Output the (X, Y) coordinate of the center of the cell containing the given text.  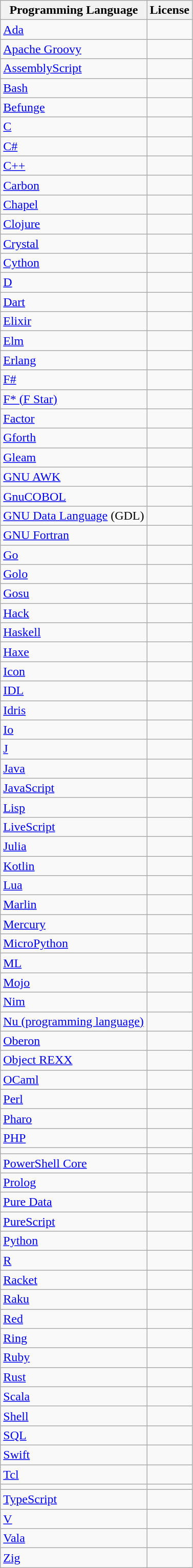
Nu (programming language) (74, 1021)
Elixir (74, 321)
JavaScript (74, 788)
GNU Data Language (GDL) (74, 516)
Java (74, 768)
Perl (74, 1099)
OCaml (74, 1080)
ML (74, 963)
Marlin (74, 905)
Programming Language (74, 10)
Gleam (74, 457)
PowerShell Core (74, 1163)
Erlang (74, 360)
SQL (74, 1435)
Kotlin (74, 866)
Nim (74, 1002)
C++ (74, 166)
Bash (74, 88)
GNU Fortran (74, 535)
GnuCOBOL (74, 496)
Red (74, 1319)
Apache Groovy (74, 49)
Crystal (74, 244)
Vala (74, 1538)
MicroPython (74, 944)
Golo (74, 574)
Gforth (74, 438)
Io (74, 730)
C# (74, 146)
Lisp (74, 807)
J (74, 749)
Mojo (74, 982)
Pure Data (74, 1202)
Lua (74, 885)
D (74, 283)
Pharo (74, 1118)
Ada (74, 30)
Carbon (74, 185)
Go (74, 554)
Rust (74, 1377)
Racket (74, 1280)
Haskell (74, 633)
TypeScript (74, 1500)
Swift (74, 1455)
Befunge (74, 107)
AssemblyScript (74, 68)
Python (74, 1241)
Chapel (74, 204)
License (169, 10)
F# (74, 380)
Object REXX (74, 1060)
GNU AWK (74, 477)
Tcl (74, 1474)
Ring (74, 1338)
Hack (74, 613)
Cython (74, 263)
Elm (74, 341)
Julia (74, 846)
Gosu (74, 594)
Scala (74, 1396)
Haxe (74, 652)
Shell (74, 1416)
C (74, 127)
Dart (74, 302)
Factor (74, 418)
Oberon (74, 1041)
Clojure (74, 224)
Prolog (74, 1183)
R (74, 1260)
Zig (74, 1558)
Raku (74, 1299)
Ruby (74, 1358)
Idris (74, 710)
LiveScript (74, 827)
PHP (74, 1138)
F* (F Star) (74, 399)
Mercury (74, 924)
Icon (74, 671)
IDL (74, 691)
PureScript (74, 1222)
V (74, 1519)
